From the cell containing the given text, extract its center point as (X, Y) coordinate. 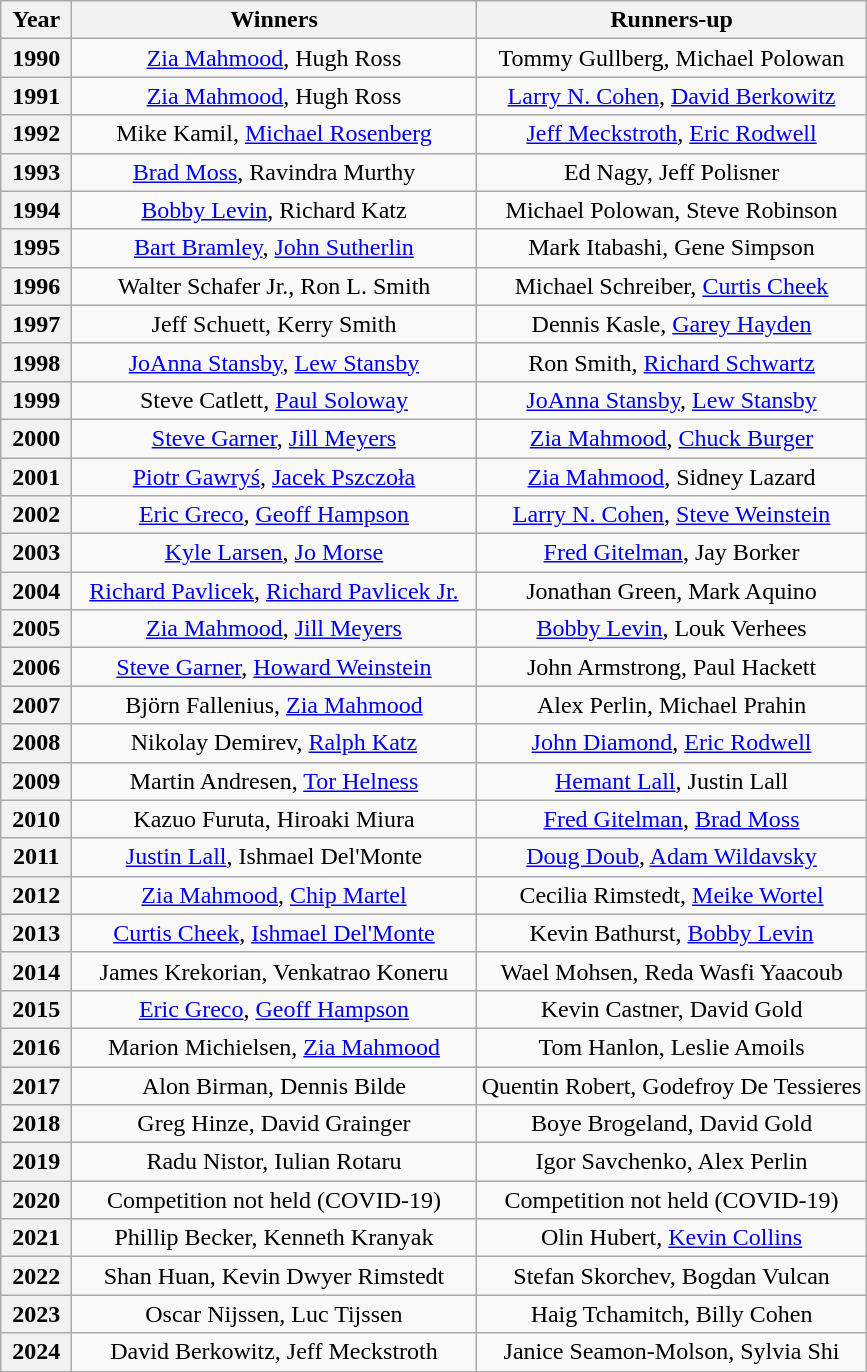
1997 (36, 324)
2021 (36, 1238)
Kazuo Furuta, Hiroaki Miura (274, 819)
Ron Smith, Richard Schwartz (672, 362)
Janice Seamon-Molson, Sylvia Shi (672, 1352)
David Berkowitz, Jeff Meckstroth (274, 1352)
Greg Hinze, David Grainger (274, 1124)
Radu Nistor, Iulian Rotaru (274, 1162)
Mark Itabashi, Gene Simpson (672, 248)
2016 (36, 1047)
Shan Huan, Kevin Dwyer Rimstedt (274, 1276)
Year (36, 20)
1993 (36, 172)
2024 (36, 1352)
Kevin Castner, David Gold (672, 1009)
Curtis Cheek, Ishmael Del'Monte (274, 933)
1995 (36, 248)
Zia Mahmood, Sidney Lazard (672, 477)
Jonathan Green, Mark Aquino (672, 591)
2014 (36, 971)
Kyle Larsen, Jo Morse (274, 553)
2004 (36, 591)
Cecilia Rimstedt, Meike Wortel (672, 895)
1999 (36, 400)
Piotr Gawryś, Jacek Pszczoła (274, 477)
2011 (36, 857)
1991 (36, 96)
2007 (36, 705)
Mike Kamil, Michael Rosenberg (274, 134)
Oscar Nijssen, Luc Tijssen (274, 1314)
Winners (274, 20)
Haig Tchamitch, Billy Cohen (672, 1314)
Martin Andresen, Tor Helness (274, 781)
Jeff Schuett, Kerry Smith (274, 324)
2008 (36, 743)
Tom Hanlon, Leslie Amoils (672, 1047)
Steve Garner, Howard Weinstein (274, 667)
2006 (36, 667)
Phillip Becker, Kenneth Kranyak (274, 1238)
2009 (36, 781)
2012 (36, 895)
James Krekorian, Venkatrao Koneru (274, 971)
2015 (36, 1009)
Fred Gitelman, Jay Borker (672, 553)
Alex Perlin, Michael Prahin (672, 705)
1996 (36, 286)
Dennis Kasle, Garey Hayden (672, 324)
Ed Nagy, Jeff Polisner (672, 172)
2020 (36, 1200)
Alon Birman, Dennis Bilde (274, 1085)
1992 (36, 134)
Brad Moss, Ravindra Murthy (274, 172)
Larry N. Cohen, Steve Weinstein (672, 515)
2003 (36, 553)
2018 (36, 1124)
1998 (36, 362)
Runners-up (672, 20)
Hemant Lall, Justin Lall (672, 781)
2001 (36, 477)
Kevin Bathurst, Bobby Levin (672, 933)
Steve Catlett, Paul Soloway (274, 400)
Justin Lall, Ishmael Del'Monte (274, 857)
2019 (36, 1162)
Jeff Meckstroth, Eric Rodwell (672, 134)
Doug Doub, Adam Wildavsky (672, 857)
2017 (36, 1085)
John Armstrong, Paul Hackett (672, 667)
Boye Brogeland, David Gold (672, 1124)
Igor Savchenko, Alex Perlin (672, 1162)
2022 (36, 1276)
1990 (36, 58)
Marion Michielsen, Zia Mahmood (274, 1047)
2005 (36, 629)
Michael Polowan, Steve Robinson (672, 210)
Nikolay Demirev, Ralph Katz (274, 743)
Walter Schafer Jr., Ron L. Smith (274, 286)
Wael Mohsen, Reda Wasfi Yaacoub (672, 971)
Larry N. Cohen, David Berkowitz (672, 96)
Stefan Skorchev, Bogdan Vulcan (672, 1276)
Bart Bramley, John Sutherlin (274, 248)
2010 (36, 819)
2000 (36, 438)
2002 (36, 515)
Zia Mahmood, Jill Meyers (274, 629)
Fred Gitelman, Brad Moss (672, 819)
Tommy Gullberg, Michael Polowan (672, 58)
Michael Schreiber, Curtis Cheek (672, 286)
2023 (36, 1314)
Zia Mahmood, Chuck Burger (672, 438)
John Diamond, Eric Rodwell (672, 743)
1994 (36, 210)
Olin Hubert, Kevin Collins (672, 1238)
Zia Mahmood, Chip Martel (274, 895)
Björn Fallenius, Zia Mahmood (274, 705)
Bobby Levin, Louk Verhees (672, 629)
Bobby Levin, Richard Katz (274, 210)
Quentin Robert, Godefroy De Tessieres (672, 1085)
Richard Pavlicek, Richard Pavlicek Jr. (274, 591)
Steve Garner, Jill Meyers (274, 438)
2013 (36, 933)
